Determine the [x, y] coordinate at the center of the cell enclosing the given text.  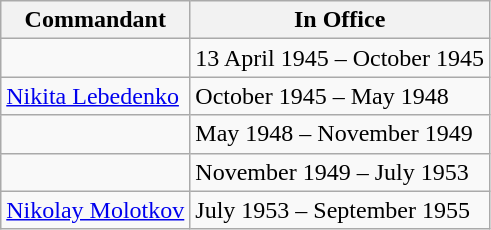
November 1949 – July 1953 [340, 172]
Commandant [96, 20]
In Office [340, 20]
Nikita Lebedenko [96, 96]
Nikolay Molotkov [96, 210]
13 April 1945 – October 1945 [340, 58]
July 1953 – September 1955 [340, 210]
May 1948 – November 1949 [340, 134]
October 1945 – May 1948 [340, 96]
